Determine the (x, y) coordinate at the center of the cell enclosing the given text.  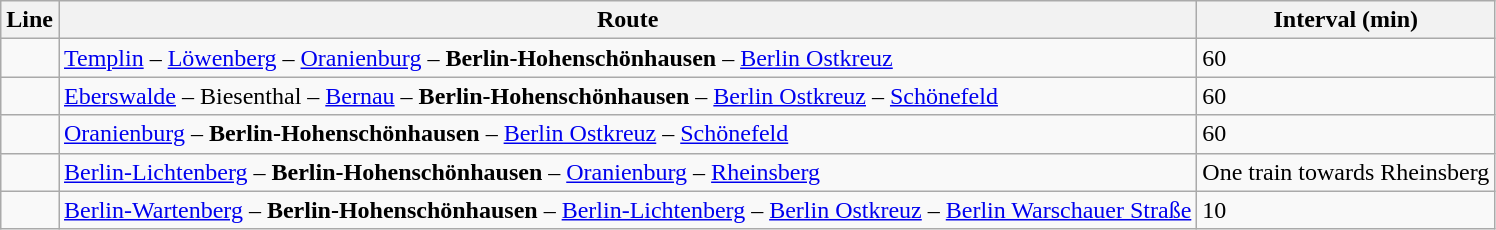
10 (1346, 210)
Eberswalde – Biesenthal – Bernau – Berlin-Hohenschönhausen – Berlin Ostkreuz – Schönefeld (627, 96)
Line (30, 20)
Templin – Löwenberg – Oranienburg – Berlin-Hohenschönhausen – Berlin Ostkreuz (627, 58)
Interval (min) (1346, 20)
Berlin-Lichtenberg – Berlin-Hohenschönhausen – Oranienburg – Rheinsberg (627, 172)
Route (627, 20)
One train towards Rheinsberg (1346, 172)
Berlin-Wartenberg – Berlin-Hohenschönhausen – Berlin-Lichtenberg – Berlin Ostkreuz – Berlin Warschauer Straße (627, 210)
Oranienburg – Berlin-Hohenschönhausen – Berlin Ostkreuz – Schönefeld (627, 134)
